Search for the cell housing the specified text and yield its (x, y) center coordinate. 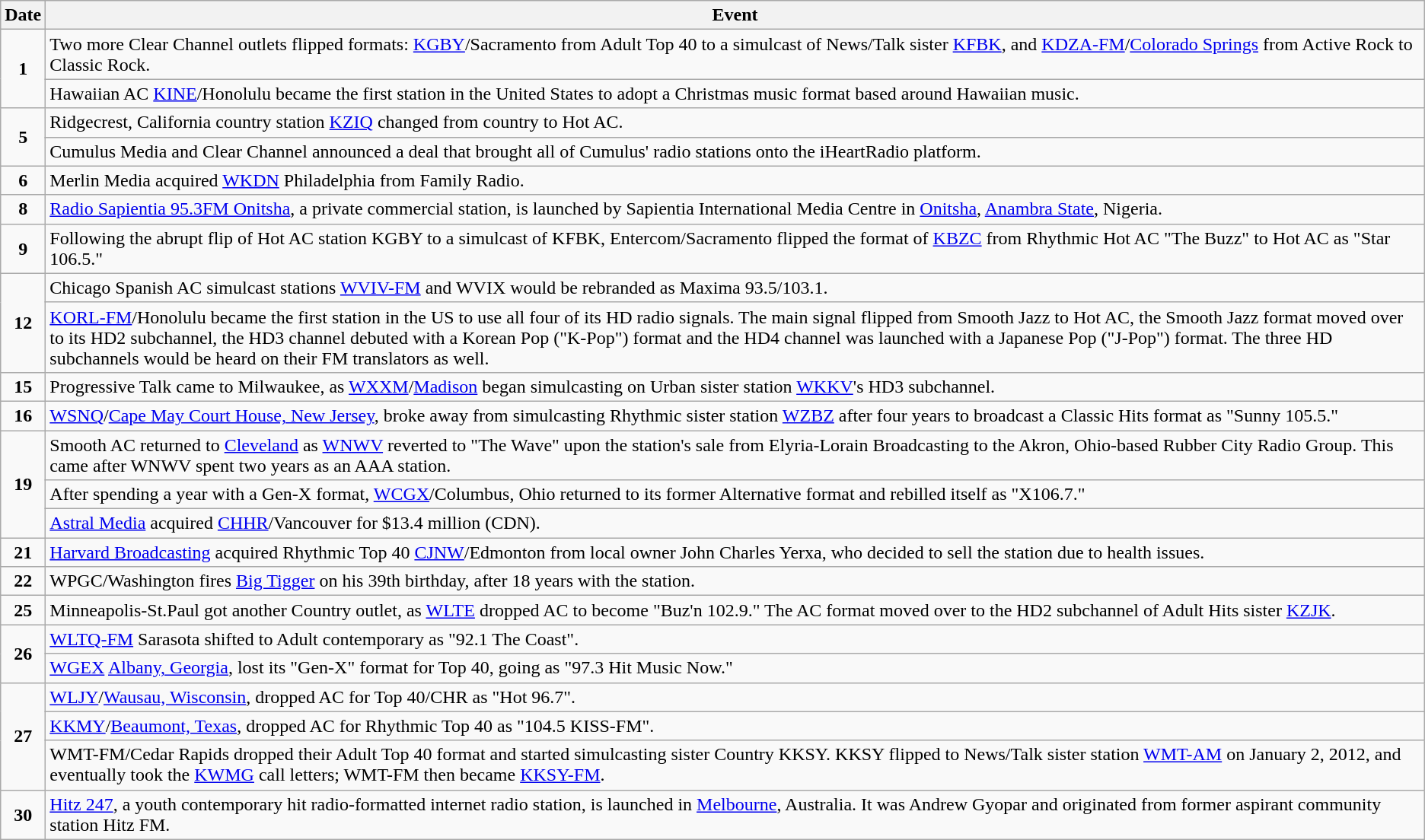
19 (23, 484)
8 (23, 209)
1 (23, 68)
12 (23, 323)
After spending a year with a Gen-X format, WCGX/Columbus, Ohio returned to its former Alternative format and rebilled itself as "X106.7." (735, 495)
Progressive Talk came to Milwaukee, as WXXM/Madison began simulcasting on Urban sister station WKKV's HD3 subchannel. (735, 387)
KKMY/Beaumont, Texas, dropped AC for Rhythmic Top 40 as "104.5 KISS-FM". (735, 726)
WPGC/Washington fires Big Tigger on his 39th birthday, after 18 years with the station. (735, 581)
Radio Sapientia 95.3FM Onitsha, a private commercial station, is launched by Sapientia International Media Centre in Onitsha, Anambra State, Nigeria. (735, 209)
Merlin Media acquired WKDN Philadelphia from Family Radio. (735, 180)
WLJY/Wausau, Wisconsin, dropped AC for Top 40/CHR as "Hot 96.7". (735, 697)
Hawaiian AC KINE/Honolulu became the first station in the United States to adopt a Christmas music format based around Hawaiian music. (735, 94)
6 (23, 180)
WLTQ-FM Sarasota shifted to Adult contemporary as "92.1 The Coast". (735, 639)
15 (23, 387)
25 (23, 610)
16 (23, 415)
27 (23, 737)
Ridgecrest, California country station KZIQ changed from country to Hot AC. (735, 123)
9 (23, 248)
Event (735, 15)
Cumulus Media and Clear Channel announced a deal that brought all of Cumulus' radio stations onto the iHeartRadio platform. (735, 151)
Astral Media acquired CHHR/Vancouver for $13.4 million (CDN). (735, 523)
21 (23, 552)
26 (23, 654)
5 (23, 137)
30 (23, 814)
Chicago Spanish AC simulcast stations WVIV-FM and WVIX would be rebranded as Maxima 93.5/103.1. (735, 288)
Date (23, 15)
WGEX Albany, Georgia, lost its "Gen-X" format for Top 40, going as "97.3 Hit Music Now." (735, 668)
22 (23, 581)
